Detect which cell encompasses the target text, then output its [x, y] center coordinate. 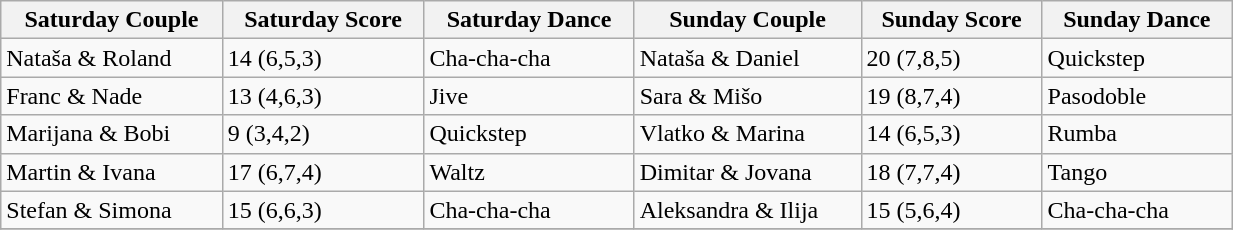
Dimitar & Jovana [748, 172]
Sunday Dance [1137, 20]
Jive [529, 96]
Aleksandra & Ilija [748, 210]
Nataša & Daniel [748, 58]
Franc & Nade [112, 96]
20 (7,8,5) [952, 58]
18 (7,7,4) [952, 172]
13 (4,6,3) [323, 96]
Sara & Mišo [748, 96]
Martin & Ivana [112, 172]
Saturday Dance [529, 20]
Pasodoble [1137, 96]
Vlatko & Marina [748, 134]
Tango [1137, 172]
9 (3,4,2) [323, 134]
15 (5,6,4) [952, 210]
Saturday Couple [112, 20]
Waltz [529, 172]
Nataša & Roland [112, 58]
Sunday Couple [748, 20]
19 (8,7,4) [952, 96]
Sunday Score [952, 20]
15 (6,6,3) [323, 210]
Stefan & Simona [112, 210]
Rumba [1137, 134]
Marijana & Bobi [112, 134]
17 (6,7,4) [323, 172]
Saturday Score [323, 20]
